Pinpoint the cell where the given text exists, returning its (x, y) midpoint coordinate. 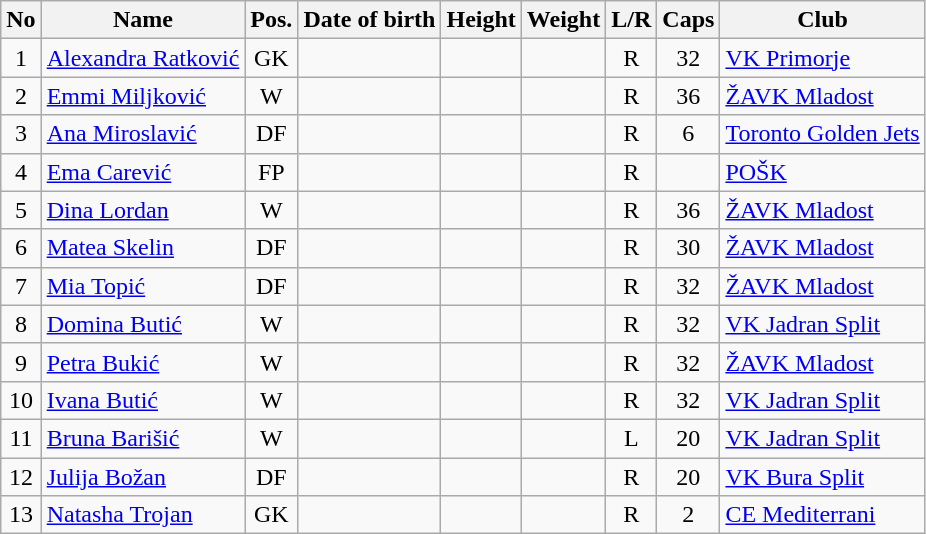
Club (822, 20)
9 (21, 362)
10 (21, 400)
Mia Topić (143, 286)
VK Bura Split (822, 477)
Petra Bukić (143, 362)
FP (272, 172)
Bruna Barišić (143, 438)
Domina Butić (143, 324)
CE Mediterrani (822, 515)
Ema Carević (143, 172)
Date of birth (370, 20)
Ivana Butić (143, 400)
POŠK (822, 172)
11 (21, 438)
13 (21, 515)
5 (21, 210)
7 (21, 286)
Weight (563, 20)
30 (688, 248)
Name (143, 20)
No (21, 20)
Caps (688, 20)
Natasha Trojan (143, 515)
L/R (632, 20)
Pos. (272, 20)
Ana Miroslavić (143, 134)
Height (481, 20)
Matea Skelin (143, 248)
Toronto Golden Jets (822, 134)
Julija Božan (143, 477)
Emmi Miljković (143, 96)
3 (21, 134)
VK Primorje (822, 58)
8 (21, 324)
Dina Lordan (143, 210)
4 (21, 172)
Alexandra Ratković (143, 58)
L (632, 438)
1 (21, 58)
12 (21, 477)
